Return (x, y) of the center of cell containing provided text 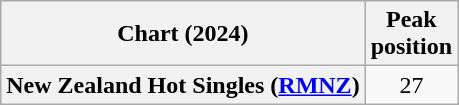
Peakposition (411, 34)
27 (411, 85)
New Zealand Hot Singles (RMNZ) (183, 85)
Chart (2024) (183, 34)
